For the text-containing cell, return its midpoint in (X, Y) coordinate format. 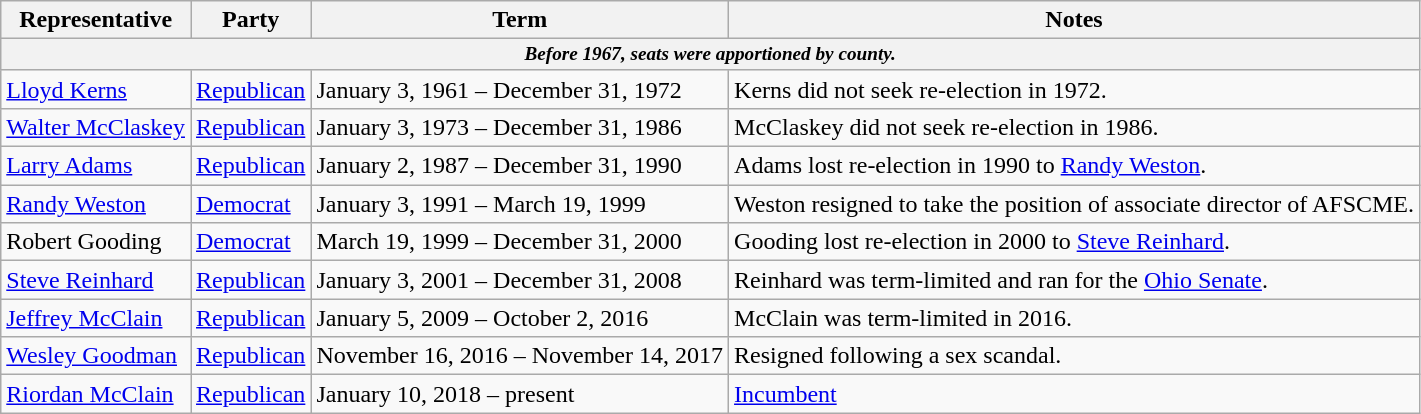
Robert Gooding (96, 242)
January 10, 2018 – present (520, 394)
January 3, 2001 – December 31, 2008 (520, 280)
Larry Adams (96, 166)
Party (250, 20)
Reinhard was term-limited and ran for the Ohio Senate. (1074, 280)
January 3, 1961 – December 31, 1972 (520, 89)
Adams lost re-election in 1990 to Randy Weston. (1074, 166)
Representative (96, 20)
Riordan McClain (96, 394)
Jeffrey McClain (96, 318)
Walter McClaskey (96, 128)
Gooding lost re-election in 2000 to Steve Reinhard. (1074, 242)
Steve Reinhard (96, 280)
Before 1967, seats were apportioned by county. (710, 55)
Term (520, 20)
March 19, 1999 – December 31, 2000 (520, 242)
Resigned following a sex scandal. (1074, 356)
January 2, 1987 – December 31, 1990 (520, 166)
Lloyd Kerns (96, 89)
Kerns did not seek re-election in 1972. (1074, 89)
McClaskey did not seek re-election in 1986. (1074, 128)
Incumbent (1074, 394)
Randy Weston (96, 204)
January 3, 1991 – March 19, 1999 (520, 204)
Weston resigned to take the position of associate director of AFSCME. (1074, 204)
January 3, 1973 – December 31, 1986 (520, 128)
November 16, 2016 – November 14, 2017 (520, 356)
January 5, 2009 – October 2, 2016 (520, 318)
Wesley Goodman (96, 356)
McClain was term-limited in 2016. (1074, 318)
Notes (1074, 20)
